Pinpoint the cell where the given text exists, returning its (x, y) midpoint coordinate. 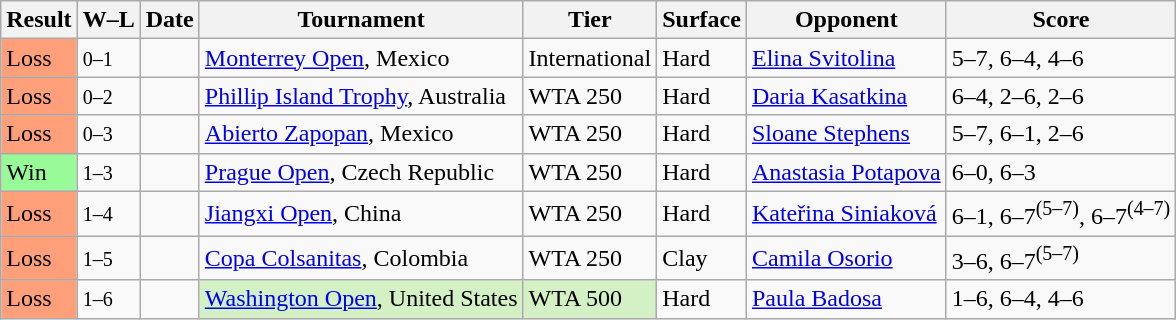
Score (1061, 20)
Tournament (361, 20)
5–7, 6–4, 4–6 (1061, 58)
0–2 (108, 96)
6–4, 2–6, 2–6 (1061, 96)
0–3 (108, 134)
1–6 (108, 299)
Opponent (846, 20)
Tier (590, 20)
0–1 (108, 58)
WTA 500 (590, 299)
5–7, 6–1, 2–6 (1061, 134)
Sloane Stephens (846, 134)
3–6, 6–7(5–7) (1061, 258)
Phillip Island Trophy, Australia (361, 96)
Elina Svitolina (846, 58)
1–6, 6–4, 4–6 (1061, 299)
Result (39, 20)
Surface (702, 20)
6–1, 6–7(5–7), 6–7(4–7) (1061, 214)
Win (39, 172)
Washington Open, United States (361, 299)
International (590, 58)
1–4 (108, 214)
Date (170, 20)
Prague Open, Czech Republic (361, 172)
W–L (108, 20)
6–0, 6–3 (1061, 172)
Clay (702, 258)
Monterrey Open, Mexico (361, 58)
Copa Colsanitas, Colombia (361, 258)
Kateřina Siniaková (846, 214)
Paula Badosa (846, 299)
Jiangxi Open, China (361, 214)
1–3 (108, 172)
Camila Osorio (846, 258)
Daria Kasatkina (846, 96)
Anastasia Potapova (846, 172)
Abierto Zapopan, Mexico (361, 134)
1–5 (108, 258)
